Provide the (X, Y) coordinate of the cell's center where the given text is located.  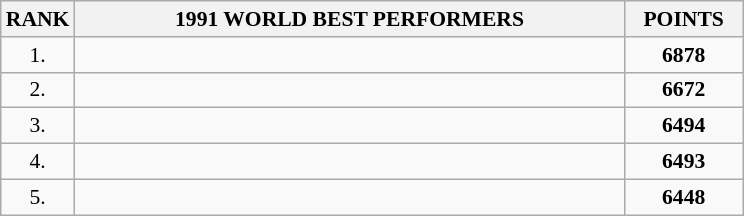
1. (38, 55)
6448 (684, 197)
5. (38, 197)
6493 (684, 162)
RANK (38, 19)
4. (38, 162)
2. (38, 90)
6878 (684, 55)
3. (38, 126)
6672 (684, 90)
1991 WORLD BEST PERFORMERS (349, 19)
POINTS (684, 19)
6494 (684, 126)
